Extract the (x, y) coordinate from the center of the cell holding the provided text.  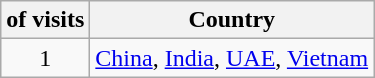
China, India, UAE, Vietnam (232, 58)
Country (232, 20)
1 (46, 58)
of visits (46, 20)
